Scan for the cell matching the given text and deliver its (X, Y) coordinate at center. 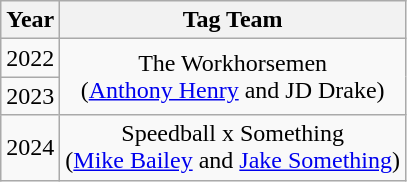
2022 (30, 58)
Year (30, 20)
Tag Team (233, 20)
2024 (30, 148)
2023 (30, 96)
Speedball x Something(Mike Bailey and Jake Something) (233, 148)
The Workhorsemen(Anthony Henry and JD Drake) (233, 77)
